Return [X, Y] of the center of cell containing provided text 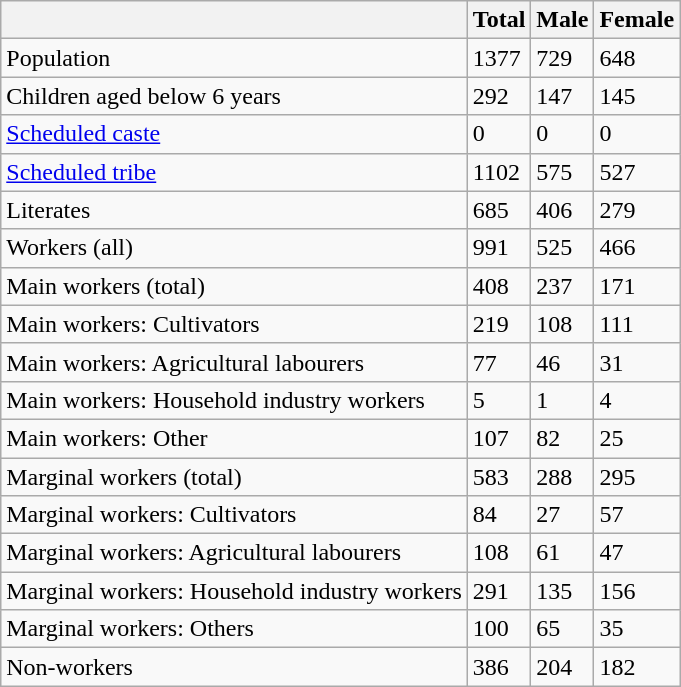
292 [499, 96]
1377 [499, 58]
Non-workers [234, 667]
Female [637, 20]
61 [562, 553]
Total [499, 20]
47 [637, 553]
466 [637, 248]
Main workers: Other [234, 438]
527 [637, 172]
Marginal workers (total) [234, 477]
147 [562, 96]
279 [637, 210]
Main workers: Cultivators [234, 324]
171 [637, 286]
204 [562, 667]
Marginal workers: Cultivators [234, 515]
Children aged below 6 years [234, 96]
575 [562, 172]
237 [562, 286]
145 [637, 96]
Male [562, 20]
31 [637, 362]
288 [562, 477]
Marginal workers: Others [234, 629]
35 [637, 629]
27 [562, 515]
295 [637, 477]
107 [499, 438]
Marginal workers: Household industry workers [234, 591]
1 [562, 400]
Population [234, 58]
583 [499, 477]
291 [499, 591]
84 [499, 515]
46 [562, 362]
406 [562, 210]
1102 [499, 172]
25 [637, 438]
Scheduled caste [234, 134]
Main workers: Household industry workers [234, 400]
100 [499, 629]
Scheduled tribe [234, 172]
111 [637, 324]
57 [637, 515]
685 [499, 210]
5 [499, 400]
77 [499, 362]
Literates [234, 210]
Marginal workers: Agricultural labourers [234, 553]
Main workers (total) [234, 286]
386 [499, 667]
729 [562, 58]
65 [562, 629]
991 [499, 248]
4 [637, 400]
408 [499, 286]
525 [562, 248]
82 [562, 438]
Main workers: Agricultural labourers [234, 362]
135 [562, 591]
648 [637, 58]
156 [637, 591]
182 [637, 667]
219 [499, 324]
Workers (all) [234, 248]
